Scan for the cell matching the given text and deliver its (x, y) coordinate at center. 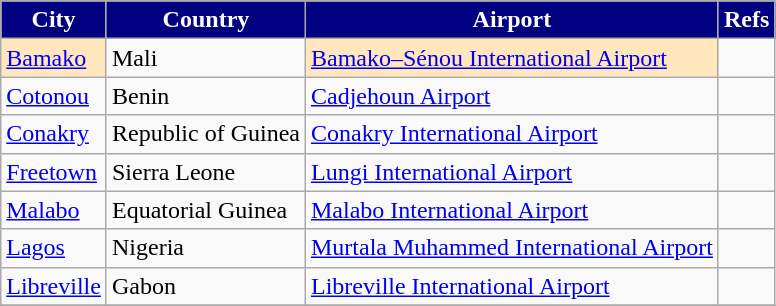
Libreville International Airport (512, 286)
Murtala Muhammed International Airport (512, 248)
Conakry International Airport (512, 134)
Libreville (54, 286)
Refs (746, 20)
Airport (512, 20)
Lungi International Airport (512, 172)
City (54, 20)
Malabo (54, 210)
Gabon (206, 286)
Country (206, 20)
Bamako–Sénou International Airport (512, 58)
Cadjehoun Airport (512, 96)
Malabo International Airport (512, 210)
Sierra Leone (206, 172)
Freetown (54, 172)
Bamako (54, 58)
Conakry (54, 134)
Equatorial Guinea (206, 210)
Cotonou (54, 96)
Benin (206, 96)
Lagos (54, 248)
Mali (206, 58)
Nigeria (206, 248)
Republic of Guinea (206, 134)
